Find where the given text appears and provide that cell's center as (X, Y) coordinate. 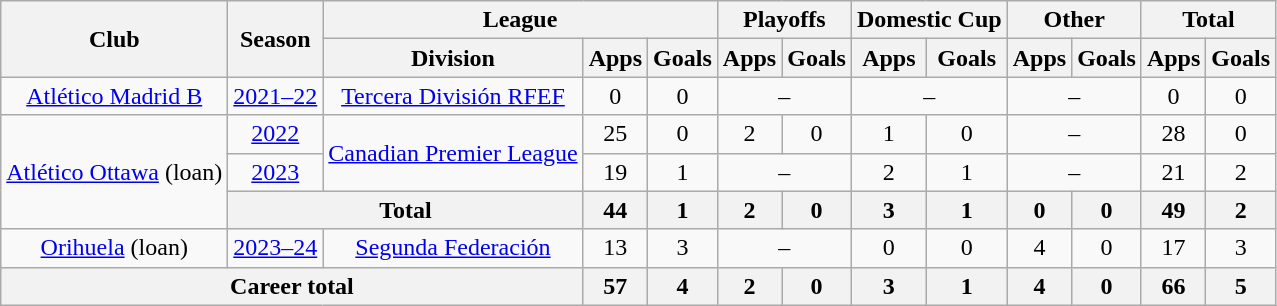
League (520, 20)
Canadian Premier League (453, 153)
Club (114, 39)
Domestic Cup (929, 20)
21 (1173, 172)
Season (276, 39)
25 (615, 134)
Atlético Ottawa (loan) (114, 172)
2022 (276, 134)
19 (615, 172)
5 (1241, 286)
44 (615, 210)
2023–24 (276, 248)
28 (1173, 134)
17 (1173, 248)
Tercera División RFEF (453, 96)
2023 (276, 172)
Playoffs (784, 20)
13 (615, 248)
Division (453, 58)
2021–22 (276, 96)
49 (1173, 210)
Other (1074, 20)
Career total (292, 286)
Atlético Madrid B (114, 96)
Segunda Federación (453, 248)
66 (1173, 286)
57 (615, 286)
Orihuela (loan) (114, 248)
